Output the (X, Y) coordinate of the center of the cell containing the given text.  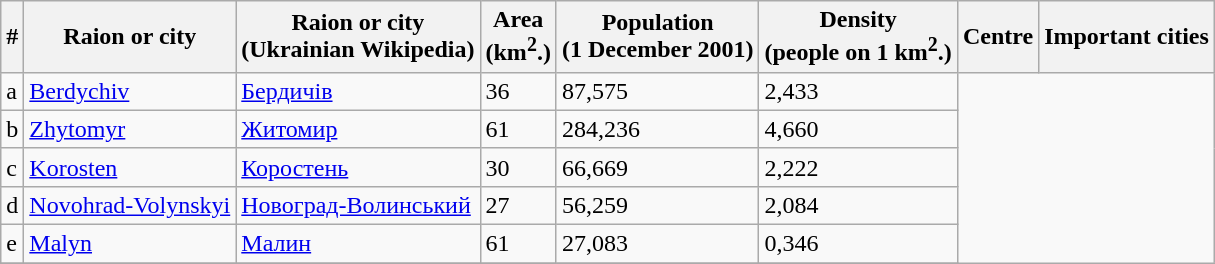
87,575 (658, 91)
0,346 (858, 244)
Новоград-Волинський (358, 205)
Zhytomyr (130, 129)
4,660 (858, 129)
Novohrad-Volynskyi (130, 205)
2,433 (858, 91)
Korosten (130, 167)
Important cities (1127, 37)
Бердичів (358, 91)
27,083 (658, 244)
Centre (998, 37)
e (12, 244)
2,084 (858, 205)
Malyn (130, 244)
Population(1 December 2001) (658, 37)
56,259 (658, 205)
# (12, 37)
Area(km2.) (518, 37)
66,669 (658, 167)
Коростень (358, 167)
Малин (358, 244)
30 (518, 167)
284,236 (658, 129)
Житомир (358, 129)
36 (518, 91)
Density(people on 1 km2.) (858, 37)
Raion or city(Ukrainian Wikipedia) (358, 37)
c (12, 167)
2,222 (858, 167)
Berdychiv (130, 91)
d (12, 205)
27 (518, 205)
b (12, 129)
a (12, 91)
Raion or city (130, 37)
